Find where the given text appears and provide that cell's center as (x, y) coordinate. 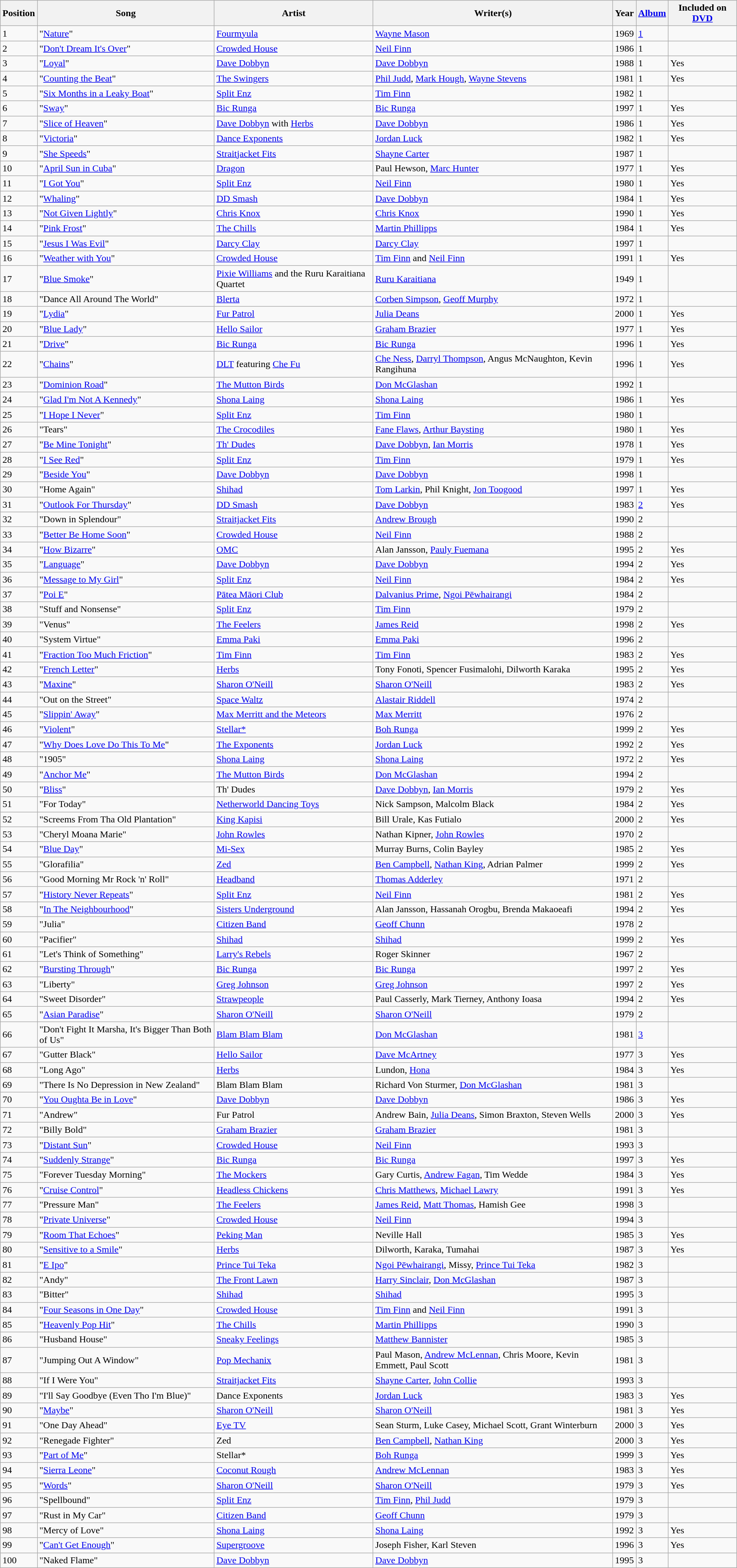
"For Today" (126, 804)
"Jumping Out A Window" (126, 1360)
"If I Were You" (126, 1380)
Album (652, 13)
Joseph Fisher, Karl Steven (493, 1545)
"Renegade Fighter" (126, 1440)
42 (19, 669)
Space Waltz (294, 699)
"Loyal" (126, 63)
"Fraction Too Much Friction" (126, 654)
19 (19, 314)
"Billy Bold" (126, 1130)
"Rust in My Car" (126, 1515)
64 (19, 999)
Pātea Māori Club (294, 594)
"Slice of Heaven" (126, 123)
"Violent" (126, 729)
"Chains" (126, 364)
The Mockers (294, 1175)
"Room That Echoes" (126, 1235)
The Front Lawn (294, 1280)
Included on DVD (702, 13)
Dalvanius Prime, Ngoi Pēwhairangi (493, 594)
36 (19, 579)
"Counting the Beat" (126, 78)
"Outlook For Thursday" (126, 505)
24 (19, 399)
12 (19, 198)
5 (19, 93)
87 (19, 1360)
95 (19, 1485)
16 (19, 258)
Bill Urale, Kas Futialo (493, 819)
18 (19, 299)
13 (19, 213)
90 (19, 1410)
"Andrew" (126, 1115)
88 (19, 1380)
"Sweet Disorder" (126, 999)
31 (19, 505)
1969 (624, 33)
63 (19, 984)
27 (19, 444)
Alastair Riddell (493, 699)
"Sensitive to a Smile" (126, 1250)
30 (19, 490)
"Sway" (126, 108)
"Victoria" (126, 138)
Andrew McLennan (493, 1470)
Eye TV (294, 1425)
King Kapisi (294, 819)
4 (19, 78)
Mi-Sex (294, 849)
Tom Larkin, Phil Knight, Jon Toogood (493, 490)
"Part of Me" (126, 1455)
1949 (624, 279)
Alan Jansson, Hassanah Orogbu, Brenda Makaoeafi (493, 909)
78 (19, 1220)
72 (19, 1130)
"Pressure Man" (126, 1205)
Tony Fonoti, Spencer Fusimalohi, Dilworth Karaka (493, 669)
John Rowles (294, 834)
17 (19, 279)
43 (19, 684)
Sean Sturm, Luke Casey, Michael Scott, Grant Winterburn (493, 1425)
"Spellbound" (126, 1500)
83 (19, 1295)
"Distant Sun" (126, 1145)
97 (19, 1515)
48 (19, 759)
"Message to My Girl" (126, 579)
OMC (294, 549)
50 (19, 789)
59 (19, 924)
37 (19, 594)
51 (19, 804)
"One Day Ahead" (126, 1425)
The Swingers (294, 78)
"Maxine" (126, 684)
"April Sun in Cuba" (126, 168)
1976 (624, 714)
Shayne Carter (493, 153)
9 (19, 153)
99 (19, 1545)
"Sierra Leone" (126, 1470)
"Anchor Me" (126, 774)
Coconut Rough (294, 1470)
Che Ness, Darryl Thompson, Angus McNaughton, Kevin Rangihuna (493, 364)
"Better Be Home Soon" (126, 534)
Paul Hewson, Marc Hunter (493, 168)
"Husband House" (126, 1340)
41 (19, 654)
Nathan Kipner, John Rowles (493, 834)
"Screems From Tha Old Plantation" (126, 819)
52 (19, 819)
Roger Skinner (493, 954)
"Weather with You" (126, 258)
40 (19, 639)
60 (19, 939)
"History Never Repeats" (126, 894)
"I Got You" (126, 183)
"Cheryl Moana Marie" (126, 834)
Headless Chickens (294, 1190)
"Mercy of Love" (126, 1530)
14 (19, 228)
85 (19, 1325)
65 (19, 1014)
73 (19, 1145)
54 (19, 849)
Dave McArtney (493, 1055)
"Lydia" (126, 314)
Ben Campbell, Nathan King, Adrian Palmer (493, 864)
"Bliss" (126, 789)
34 (19, 549)
96 (19, 1500)
"Suddenly Strange" (126, 1160)
93 (19, 1455)
Prince Tui Teka (294, 1265)
"Don't Fight It Marsha, It's Bigger Than Both of Us" (126, 1034)
49 (19, 774)
Writer(s) (493, 13)
29 (19, 475)
"Beside You" (126, 475)
Thomas Adderley (493, 879)
"Good Morning Mr Rock 'n' Roll" (126, 879)
8 (19, 138)
"I'll Say Goodbye (Even Tho I'm Blue)" (126, 1395)
66 (19, 1034)
"Poi E" (126, 594)
Wayne Mason (493, 33)
33 (19, 534)
"Four Seasons in One Day" (126, 1310)
"Andy" (126, 1280)
"Nature" (126, 33)
"Maybe" (126, 1410)
Paul Casserly, Mark Tierney, Anthony Ioasa (493, 999)
46 (19, 729)
Andrew Brough (493, 520)
Dilworth, Karaka, Tumahai (493, 1250)
62 (19, 969)
74 (19, 1160)
69 (19, 1085)
"In The Neighbourhood" (126, 909)
45 (19, 714)
James Reid, Matt Thomas, Hamish Gee (493, 1205)
Larry's Rebels (294, 954)
"Let's Think of Something" (126, 954)
Julia Deans (493, 314)
"I Hope I Never" (126, 414)
Ruru Karaitiana (493, 279)
1970 (624, 834)
Tim Finn, Phil Judd (493, 1500)
"Pacifier" (126, 939)
Harry Sinclair, Don McGlashan (493, 1280)
57 (19, 894)
80 (19, 1250)
22 (19, 364)
Corben Simpson, Geoff Murphy (493, 299)
"Words" (126, 1485)
55 (19, 864)
"Jesus I Was Evil" (126, 243)
The Crocodiles (294, 429)
98 (19, 1530)
86 (19, 1340)
76 (19, 1190)
"Bitter" (126, 1295)
47 (19, 744)
"Blue Smoke" (126, 279)
Andrew Bain, Julia Deans, Simon Braxton, Steven Wells (493, 1115)
44 (19, 699)
67 (19, 1055)
Peking Man (294, 1235)
Fourmyula (294, 33)
6 (19, 108)
39 (19, 624)
"Don't Dream It's Over" (126, 48)
"Out on the Street" (126, 699)
"Dominion Road" (126, 384)
56 (19, 879)
"Stuff and Nonsense" (126, 609)
75 (19, 1175)
"French Letter" (126, 669)
Sneaky Feelings (294, 1340)
Ngoi Pēwhairangi, Missy, Prince Tui Teka (493, 1265)
61 (19, 954)
25 (19, 414)
1971 (624, 879)
"Private Universe" (126, 1220)
79 (19, 1235)
DLT featuring Che Fu (294, 364)
"Naked Flame" (126, 1560)
92 (19, 1440)
"Blue Lady" (126, 329)
21 (19, 344)
26 (19, 429)
"Julia" (126, 924)
"Can't Get Enough" (126, 1545)
Strawpeople (294, 999)
23 (19, 384)
Headband (294, 879)
84 (19, 1310)
"Slippin' Away" (126, 714)
"System Virtue" (126, 639)
The Exponents (294, 744)
Pixie Williams and the Ruru Karaitiana Quartet (294, 279)
"Not Given Lightly" (126, 213)
11 (19, 183)
Sisters Underground (294, 909)
81 (19, 1265)
28 (19, 460)
94 (19, 1470)
"I See Red" (126, 460)
"Drive" (126, 344)
Richard Von Sturmer, Don McGlashan (493, 1085)
7 (19, 123)
Neville Hall (493, 1235)
Murray Burns, Colin Bayley (493, 849)
"Glad I'm Not A Kennedy" (126, 399)
Year (624, 13)
70 (19, 1100)
Lundon, Hona (493, 1070)
"Heavenly Pop Hit" (126, 1325)
Matthew Bannister (493, 1340)
"Blue Day" (126, 849)
Gary Curtis, Andrew Fagan, Tim Wedde (493, 1175)
"There Is No Depression in New Zealand" (126, 1085)
20 (19, 329)
Paul Mason, Andrew McLennan, Chris Moore, Kevin Emmett, Paul Scott (493, 1360)
38 (19, 609)
"Long Ago" (126, 1070)
Blerta (294, 299)
Netherworld Dancing Toys (294, 804)
77 (19, 1205)
"Venus" (126, 624)
71 (19, 1115)
"Down in Splendour" (126, 520)
82 (19, 1280)
"E Ipo" (126, 1265)
Dragon (294, 168)
Song (126, 13)
Dave Dobbyn with Herbs (294, 123)
1967 (624, 954)
"You Oughta Be in Love" (126, 1100)
32 (19, 520)
Ben Campbell, Nathan King (493, 1440)
Chris Matthews, Michael Lawry (493, 1190)
Position (19, 13)
15 (19, 243)
10 (19, 168)
Phil Judd, Mark Hough, Wayne Stevens (493, 78)
Pop Mechanix (294, 1360)
"Cruise Control" (126, 1190)
"Home Again" (126, 490)
"Be Mine Tonight" (126, 444)
"Liberty" (126, 984)
"Glorafilia" (126, 864)
"Dance All Around The World" (126, 299)
"Six Months in a Leaky Boat" (126, 93)
"Forever Tuesday Morning" (126, 1175)
"Gutter Black" (126, 1055)
35 (19, 564)
Supergroove (294, 1545)
Fane Flaws, Arthur Baysting (493, 429)
"1905" (126, 759)
"Pink Frost" (126, 228)
68 (19, 1070)
Nick Sampson, Malcolm Black (493, 804)
"Asian Paradise" (126, 1014)
"Whaling" (126, 198)
91 (19, 1425)
"Why Does Love Do This To Me" (126, 744)
"She Speeds" (126, 153)
James Reid (493, 624)
Max Merritt and the Meteors (294, 714)
"How Bizarre" (126, 549)
"Bursting Through" (126, 969)
89 (19, 1395)
"Tears" (126, 429)
Max Merritt (493, 714)
"Language" (126, 564)
1974 (624, 699)
100 (19, 1560)
58 (19, 909)
53 (19, 834)
Shayne Carter, John Collie (493, 1380)
Alan Jansson, Pauly Fuemana (493, 549)
Artist (294, 13)
